Provide the [x, y] coordinate of the cell's center where the given text is located.  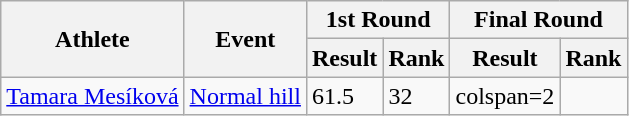
colspan=2 [505, 96]
Athlete [92, 39]
Event [245, 39]
Normal hill [245, 96]
Final Round [538, 20]
Tamara Mesíková [92, 96]
32 [416, 96]
1st Round [378, 20]
61.5 [344, 96]
